Identify which cell holds the provided text, then report its [X, Y] central coordinate. 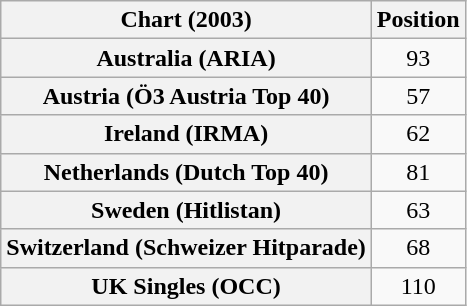
Chart (2003) [186, 20]
81 [418, 172]
68 [418, 248]
UK Singles (OCC) [186, 286]
Ireland (IRMA) [186, 134]
93 [418, 58]
63 [418, 210]
Austria (Ö3 Austria Top 40) [186, 96]
62 [418, 134]
Switzerland (Schweizer Hitparade) [186, 248]
Position [418, 20]
57 [418, 96]
110 [418, 286]
Netherlands (Dutch Top 40) [186, 172]
Australia (ARIA) [186, 58]
Sweden (Hitlistan) [186, 210]
